Capture the cell that displays the provided text and extract its [X, Y] central coordinate. 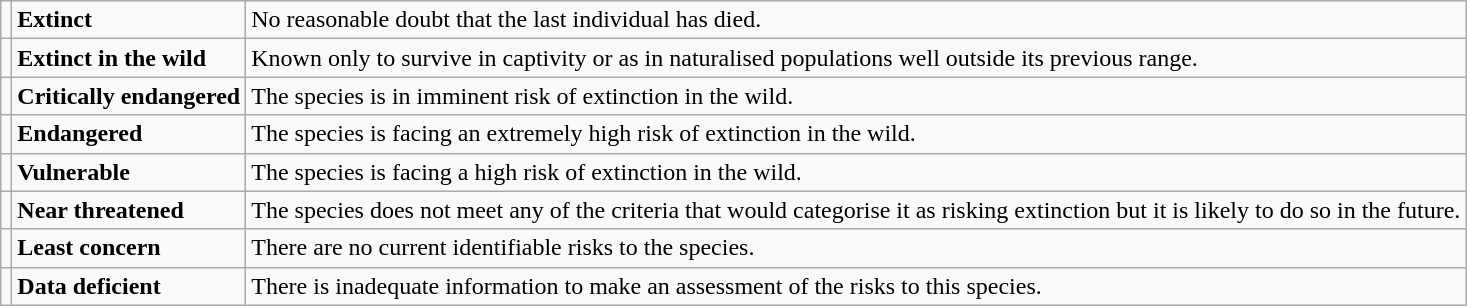
Extinct [129, 20]
Least concern [129, 248]
The species is facing a high risk of extinction in the wild. [856, 172]
Critically endangered [129, 96]
Extinct in the wild [129, 58]
Data deficient [129, 286]
The species does not meet any of the criteria that would categorise it as risking extinction but it is likely to do so in the future. [856, 210]
The species is in imminent risk of extinction in the wild. [856, 96]
Known only to survive in captivity or as in naturalised populations well outside its previous range. [856, 58]
Endangered [129, 134]
There is inadequate information to make an assessment of the risks to this species. [856, 286]
There are no current identifiable risks to the species. [856, 248]
No reasonable doubt that the last individual has died. [856, 20]
The species is facing an extremely high risk of extinction in the wild. [856, 134]
Vulnerable [129, 172]
Near threatened [129, 210]
